Find where the given text appears and provide that cell's center as (x, y) coordinate. 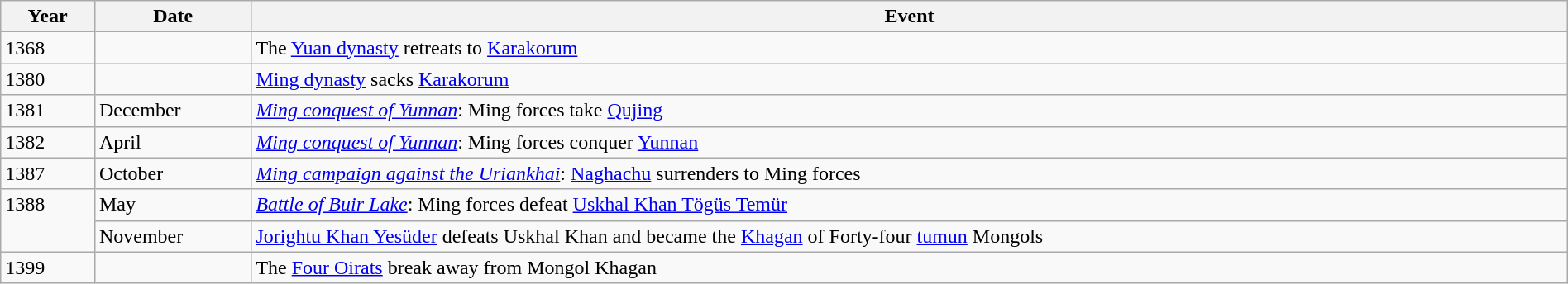
Ming dynasty sacks Karakorum (910, 79)
December (172, 111)
Jorightu Khan Yesüder defeats Uskhal Khan and became the Khagan of Forty-four tumun Mongols (910, 236)
Ming conquest of Yunnan: Ming forces take Qujing (910, 111)
1381 (48, 111)
November (172, 236)
1368 (48, 48)
May (172, 205)
1382 (48, 142)
The Four Oirats break away from Mongol Khagan (910, 267)
The Yuan dynasty retreats to Karakorum (910, 48)
October (172, 173)
Year (48, 17)
Ming campaign against the Uriankhai: Naghachu surrenders to Ming forces (910, 173)
Date (172, 17)
Battle of Buir Lake: Ming forces defeat Uskhal Khan Tögüs Temür (910, 205)
Event (910, 17)
1387 (48, 173)
1388 (48, 220)
1399 (48, 267)
Ming conquest of Yunnan: Ming forces conquer Yunnan (910, 142)
1380 (48, 79)
April (172, 142)
